Return the [X, Y] coordinate for the center point of the cell that contains the specified text.  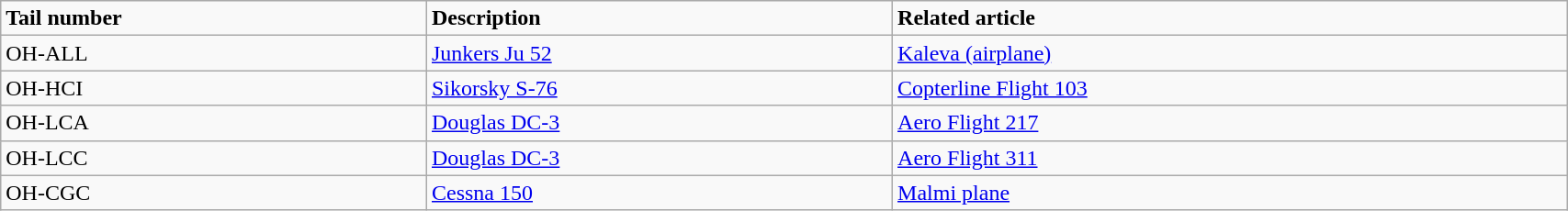
OH-LCA [214, 123]
Aero Flight 311 [1230, 158]
Related article [1230, 18]
Tail number [214, 18]
Junkers Ju 52 [660, 53]
Cessna 150 [660, 193]
OH-CGC [214, 193]
Kaleva (airplane) [1230, 53]
Malmi plane [1230, 193]
OH-ALL [214, 53]
Description [660, 18]
Aero Flight 217 [1230, 123]
OH-LCC [214, 158]
OH-HCI [214, 88]
Sikorsky S-76 [660, 88]
Copterline Flight 103 [1230, 88]
